Scan for the cell matching the given text and deliver its [x, y] coordinate at center. 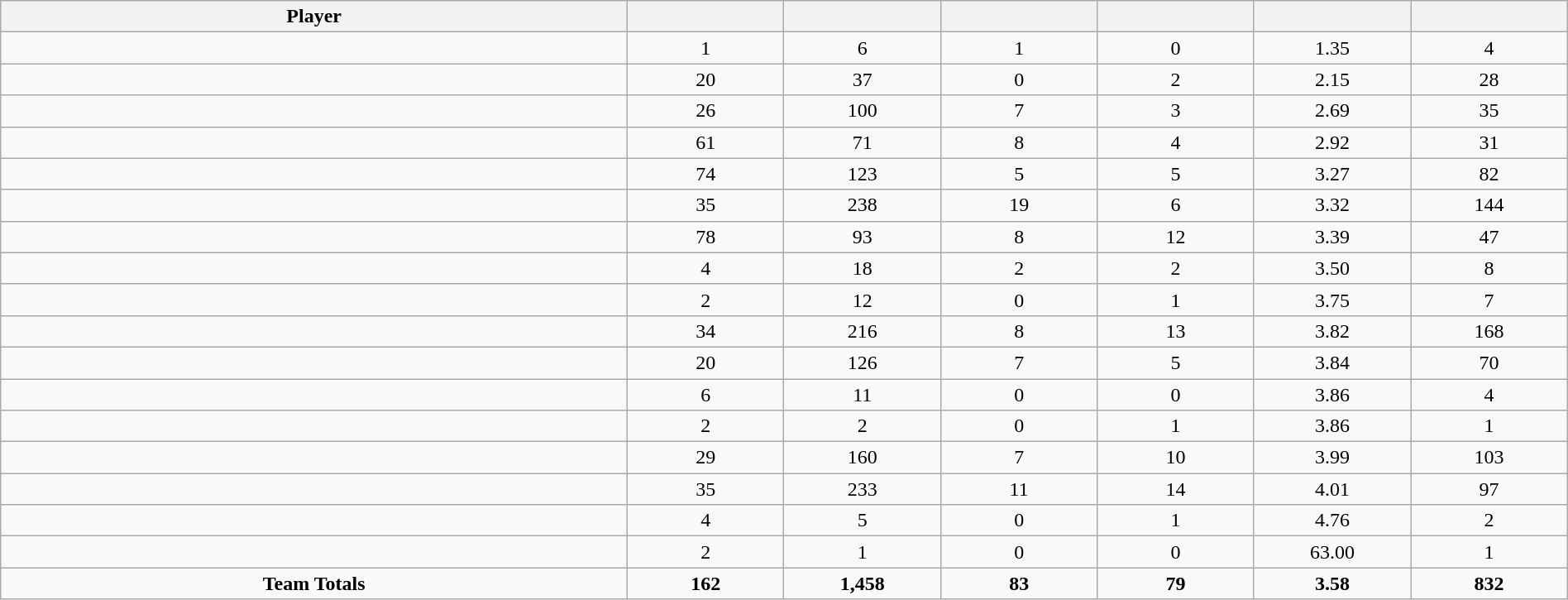
63.00 [1331, 552]
Player [314, 17]
2.92 [1331, 142]
3.99 [1331, 458]
1,458 [862, 583]
2.69 [1331, 111]
3 [1176, 111]
61 [706, 142]
71 [862, 142]
18 [862, 268]
126 [862, 362]
144 [1489, 205]
83 [1019, 583]
162 [706, 583]
103 [1489, 458]
123 [862, 174]
1.35 [1331, 48]
13 [1176, 331]
79 [1176, 583]
31 [1489, 142]
78 [706, 237]
29 [706, 458]
3.75 [1331, 300]
82 [1489, 174]
4.76 [1331, 521]
97 [1489, 489]
3.39 [1331, 237]
216 [862, 331]
3.50 [1331, 268]
74 [706, 174]
168 [1489, 331]
3.32 [1331, 205]
70 [1489, 362]
3.58 [1331, 583]
100 [862, 111]
4.01 [1331, 489]
26 [706, 111]
34 [706, 331]
19 [1019, 205]
3.84 [1331, 362]
47 [1489, 237]
160 [862, 458]
37 [862, 79]
93 [862, 237]
10 [1176, 458]
2.15 [1331, 79]
28 [1489, 79]
14 [1176, 489]
233 [862, 489]
238 [862, 205]
Team Totals [314, 583]
832 [1489, 583]
3.82 [1331, 331]
3.27 [1331, 174]
